Capture the cell that displays the provided text and extract its [x, y] central coordinate. 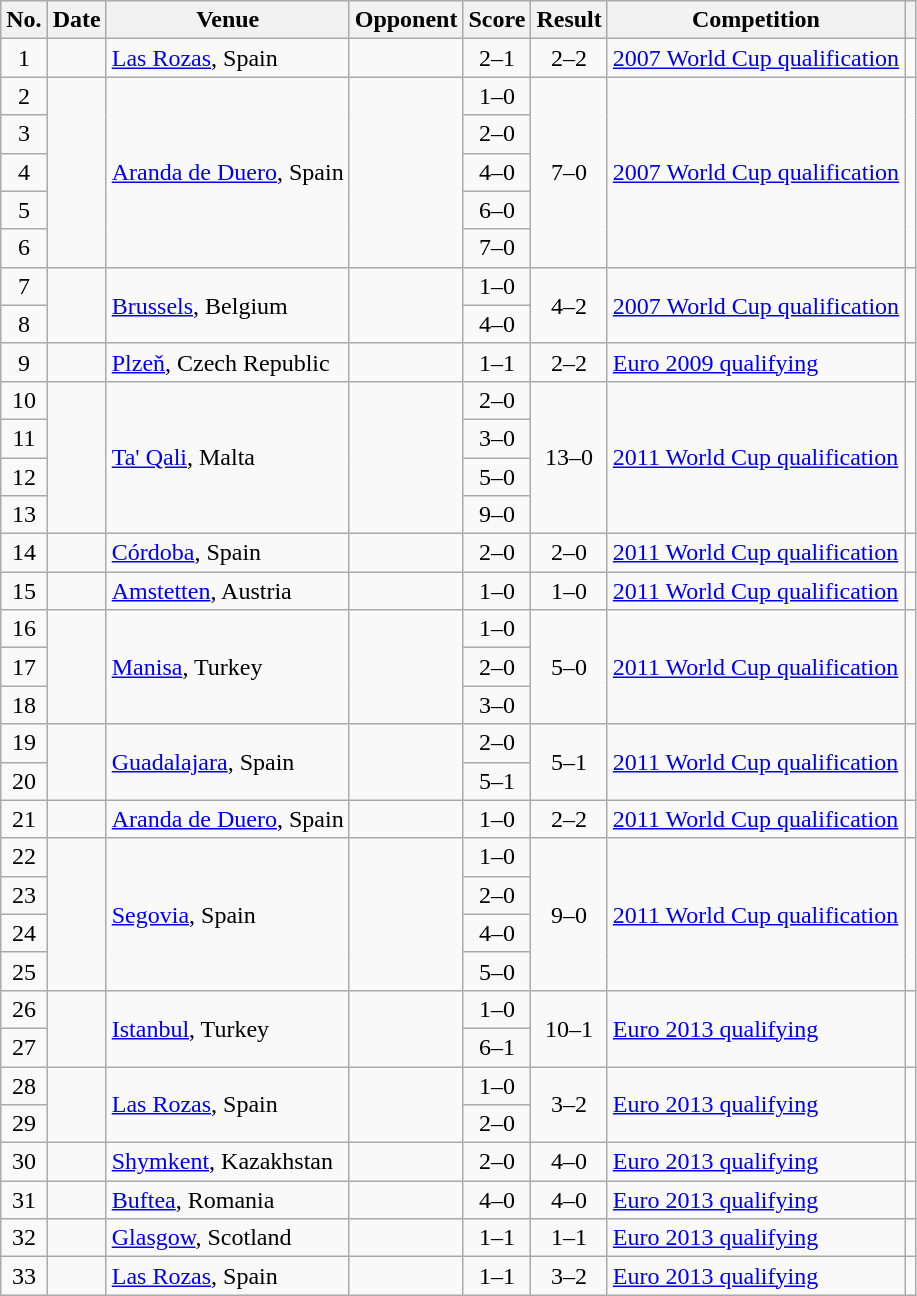
19 [24, 743]
32 [24, 1238]
Opponent [406, 20]
3 [24, 134]
Venue [228, 20]
1 [24, 58]
2 [24, 96]
16 [24, 629]
21 [24, 819]
Segovia, Spain [228, 914]
Istanbul, Turkey [228, 1028]
20 [24, 781]
Córdoba, Spain [228, 553]
25 [24, 971]
18 [24, 705]
15 [24, 591]
6–0 [497, 210]
Ta' Qali, Malta [228, 457]
Shymkent, Kazakhstan [228, 1162]
Result [569, 20]
31 [24, 1200]
Glasgow, Scotland [228, 1238]
4 [24, 172]
Euro 2009 qualifying [756, 362]
No. [24, 20]
5 [24, 210]
27 [24, 1047]
2–1 [497, 58]
Score [497, 20]
30 [24, 1162]
13 [24, 515]
10–1 [569, 1028]
29 [24, 1124]
28 [24, 1085]
11 [24, 438]
14 [24, 553]
17 [24, 667]
Plzeň, Czech Republic [228, 362]
6–1 [497, 1047]
Amstetten, Austria [228, 591]
12 [24, 477]
13–0 [569, 457]
6 [24, 248]
22 [24, 857]
24 [24, 933]
23 [24, 895]
26 [24, 1009]
Guadalajara, Spain [228, 762]
9 [24, 362]
Date [76, 20]
Competition [756, 20]
Buftea, Romania [228, 1200]
4–2 [569, 305]
33 [24, 1276]
Manisa, Turkey [228, 667]
Brussels, Belgium [228, 305]
10 [24, 400]
7 [24, 286]
8 [24, 324]
